Output the (x, y) coordinate of the center of the cell containing the given text.  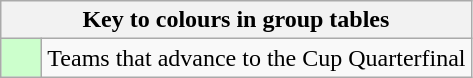
Key to colours in group tables (236, 20)
Teams that advance to the Cup Quarterfinal (256, 58)
